For the text-containing cell, return its midpoint in (x, y) coordinate format. 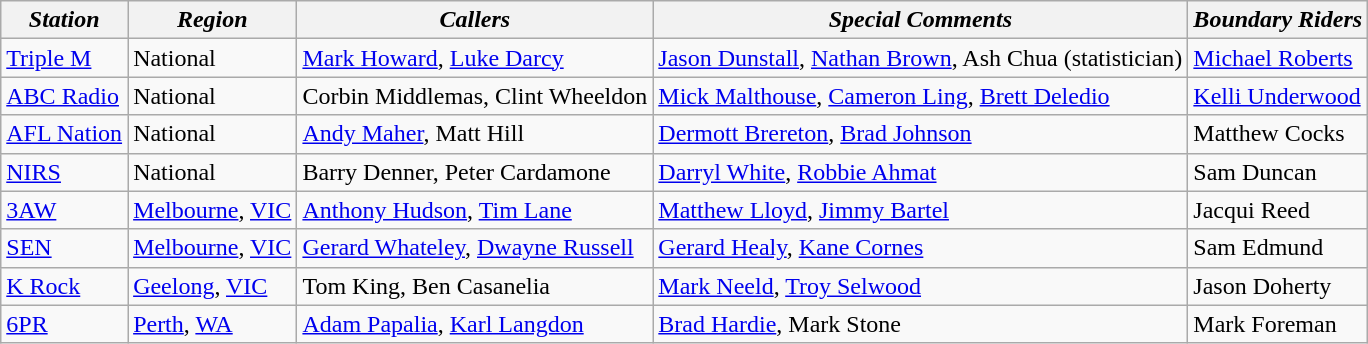
AFL Nation (64, 134)
Region (212, 20)
Mark Howard, Luke Darcy (475, 58)
Matthew Cocks (1278, 134)
Corbin Middlemas, Clint Wheeldon (475, 96)
ABC Radio (64, 96)
Mark Neeld, Troy Selwood (920, 286)
6PR (64, 324)
Andy Maher, Matt Hill (475, 134)
3AW (64, 210)
Special Comments (920, 20)
Matthew Lloyd, Jimmy Bartel (920, 210)
Sam Edmund (1278, 248)
Mark Foreman (1278, 324)
Callers (475, 20)
Dermott Brereton, Brad Johnson (920, 134)
K Rock (64, 286)
Brad Hardie, Mark Stone (920, 324)
Sam Duncan (1278, 172)
Geelong, VIC (212, 286)
Anthony Hudson, Tim Lane (475, 210)
Darryl White, Robbie Ahmat (920, 172)
Station (64, 20)
Jason Dunstall, Nathan Brown, Ash Chua (statistician) (920, 58)
Adam Papalia, Karl Langdon (475, 324)
Tom King, Ben Casanelia (475, 286)
NIRS (64, 172)
Michael Roberts (1278, 58)
Jacqui Reed (1278, 210)
Kelli Underwood (1278, 96)
Gerard Healy, Kane Cornes (920, 248)
Jason Doherty (1278, 286)
Gerard Whateley, Dwayne Russell (475, 248)
Boundary Riders (1278, 20)
SEN (64, 248)
Triple M (64, 58)
Mick Malthouse, Cameron Ling, Brett Deledio (920, 96)
Barry Denner, Peter Cardamone (475, 172)
Perth, WA (212, 324)
